Identify which cell holds the provided text, then report its (X, Y) central coordinate. 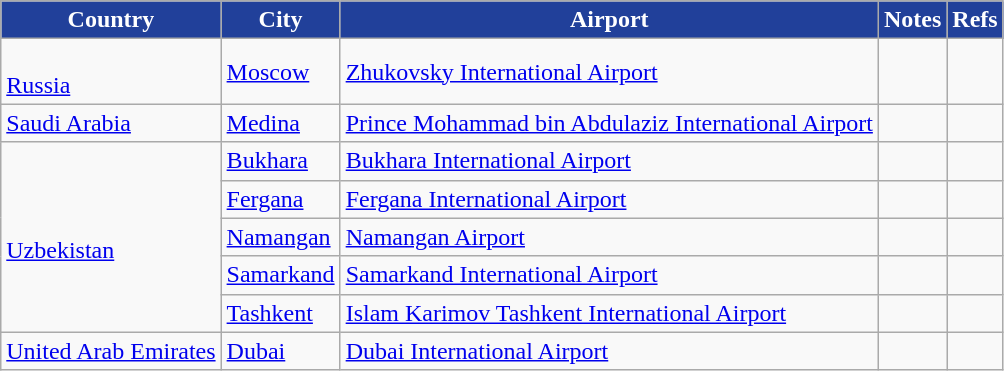
Uzbekistan (111, 237)
Tashkent (280, 313)
City (280, 20)
Samarkand International Airport (609, 275)
Dubai (280, 351)
Medina (280, 123)
Fergana International Airport (609, 199)
Islam Karimov Tashkent International Airport (609, 313)
United Arab Emirates (111, 351)
Russia (111, 72)
Bukhara (280, 161)
Dubai International Airport (609, 351)
Country (111, 20)
Prince Mohammad bin Abdulaziz International Airport (609, 123)
Fergana (280, 199)
Bukhara International Airport (609, 161)
Notes (912, 20)
Moscow (280, 72)
Samarkand (280, 275)
Saudi Arabia (111, 123)
Zhukovsky International Airport (609, 72)
Refs (975, 20)
Namangan (280, 237)
Airport (609, 20)
Namangan Airport (609, 237)
